Identify which cell holds the provided text, then report its (x, y) central coordinate. 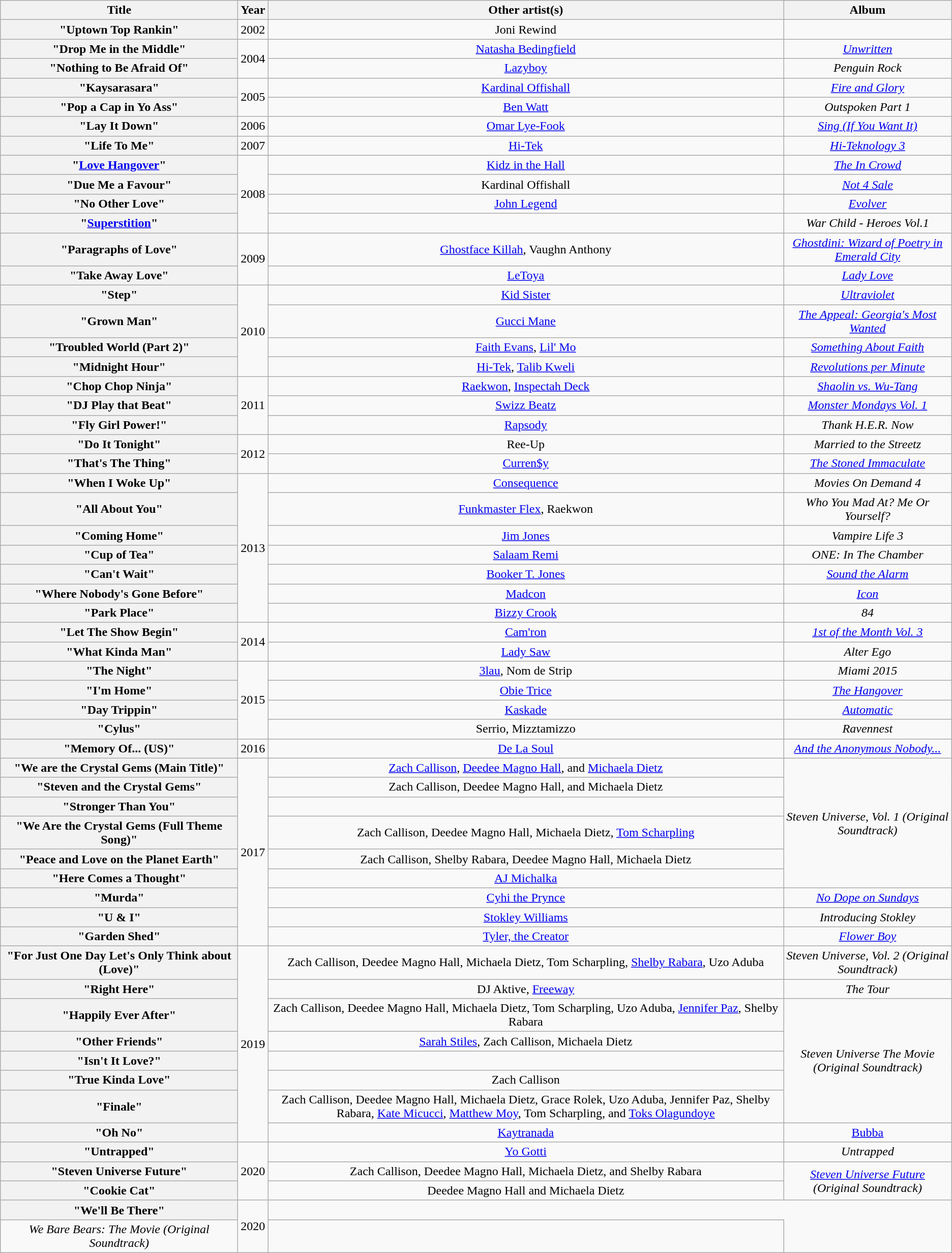
"Stronger Than You" (119, 806)
Shaolin vs. Wu-Tang (868, 386)
"U & I" (119, 917)
"Day Trippin" (119, 710)
"Due Me a Favour" (119, 184)
"Step" (119, 295)
Vampire Life 3 (868, 535)
2011 (253, 405)
ONE: In The Chamber (868, 555)
Ravennest (868, 729)
Consequence (526, 483)
Steven Universe The Movie (Original Soundtrack) (868, 1061)
"We'll Be There" (119, 1210)
"Cookie Cat" (119, 1190)
Zach Callison, Deedee Magno Hall, Michaela Dietz, and Shelby Rabara (526, 1171)
Faith Evans, Lil' Mo (526, 347)
Kaytranada (526, 1132)
"Lay It Down" (119, 126)
Steven Universe Future (Original Soundtrack) (868, 1181)
"Cylus" (119, 729)
"Love Hangover" (119, 165)
1st of the Month Vol. 3 (868, 632)
"Paragraphs of Love" (119, 249)
Serrio, Mizztamizzo (526, 729)
"We Are the Crystal Gems (Full Theme Song)" (119, 832)
Hi-Teknology 3 (868, 145)
Kidz in the Hall (526, 165)
2007 (253, 145)
2004 (253, 59)
2019 (253, 1044)
Ben Watt (526, 107)
Outspoken Part 1 (868, 107)
Raekwon, Inspectah Deck (526, 386)
AJ Michalka (526, 878)
Zach Callison, Shelby Rabara, Deedee Magno Hall, Michaela Dietz (526, 859)
Sing (If You Want It) (868, 126)
Stokley Williams (526, 917)
"Where Nobody's Gone Before" (119, 594)
Curren$y (526, 463)
3lau, Nom de Strip (526, 671)
Gucci Mane (526, 322)
"Troubled World (Part 2)" (119, 347)
The Hangover (868, 690)
Jim Jones (526, 535)
Title (119, 10)
"Murda" (119, 897)
"Peace and Love on the Planet Earth" (119, 859)
Penguin Rock (868, 68)
"Superstition" (119, 223)
Flower Boy (868, 937)
Deedee Magno Hall and Michaela Dietz (526, 1190)
"Pop a Cap in Yo Ass" (119, 107)
Kid Sister (526, 295)
Revolutions per Minute (868, 367)
84 (868, 613)
Zach Callison (526, 1080)
"All About You" (119, 509)
"Steven and the Crystal Gems" (119, 787)
And the Anonymous Nobody... (868, 748)
"What Kinda Man" (119, 652)
Bizzy Crook (526, 613)
2013 (253, 547)
"Drop Me in the Middle" (119, 49)
No Dope on Sundays (868, 897)
Hi-Tek, Talib Kweli (526, 367)
"Uptown Top Rankin" (119, 30)
"Kaysarasara" (119, 88)
Alter Ego (868, 652)
2008 (253, 194)
"For Just One Day Let's Only Think about (Love)" (119, 963)
2015 (253, 700)
"Midnight Hour" (119, 367)
"Life To Me" (119, 145)
2009 (253, 259)
"DJ Play that Beat" (119, 405)
Icon (868, 594)
Lady Saw (526, 652)
"Grown Man" (119, 322)
Something About Faith (868, 347)
Fire and Glory (868, 88)
"Here Comes a Thought" (119, 878)
"Memory Of... (US)" (119, 748)
Unwritten (868, 49)
"Isn't It Love?" (119, 1061)
"Finale" (119, 1106)
"Coming Home" (119, 535)
We Bare Bears: The Movie (Original Soundtrack) (119, 1236)
The Tour (868, 989)
The In Crowd (868, 165)
Bubba (868, 1132)
2016 (253, 748)
Evolver (868, 203)
Other artist(s) (526, 10)
Not 4 Sale (868, 184)
Who You Mad At? Me Or Yourself? (868, 509)
Ultraviolet (868, 295)
Lady Love (868, 276)
Funkmaster Flex, Raekwon (526, 509)
Hi-Tek (526, 145)
Cam'ron (526, 632)
Yo Gotti (526, 1152)
2010 (253, 331)
Obie Trice (526, 690)
Married to the Streetz (868, 444)
Ree-Up (526, 444)
"I'm Home" (119, 690)
Sarah Stiles, Zach Callison, Michaela Dietz (526, 1041)
Introducing Stokley (868, 917)
"We are the Crystal Gems (Main Title)" (119, 768)
"True Kinda Love" (119, 1080)
Rapsody (526, 425)
"Take Away Love" (119, 276)
2002 (253, 30)
"Let The Show Begin" (119, 632)
2005 (253, 97)
Monster Mondays Vol. 1 (868, 405)
Cyhi the Prynce (526, 897)
War Child - Heroes Vol.1 (868, 223)
"Chop Chop Ninja" (119, 386)
Joni Rewind (526, 30)
"Steven Universe Future" (119, 1171)
Salaam Remi (526, 555)
Miami 2015 (868, 671)
"Park Place" (119, 613)
Untrapped (868, 1152)
The Stoned Immaculate (868, 463)
2006 (253, 126)
Tyler, the Creator (526, 937)
2012 (253, 454)
"Do It Tonight" (119, 444)
"Cup of Tea" (119, 555)
Zach Callison, Deedee Magno Hall, Michaela Dietz, Tom Scharpling (526, 832)
Album (868, 10)
Zach Callison, Deedee Magno Hall, Michaela Dietz, Tom Scharpling, Shelby Rabara, Uzo Aduba (526, 963)
Natasha Bedingfield (526, 49)
2014 (253, 642)
Sound the Alarm (868, 574)
Zach Callison, Deedee Magno Hall, Michaela Dietz, Tom Scharpling, Uzo Aduba, Jennifer Paz, Shelby Rabara (526, 1015)
Booker T. Jones (526, 574)
Thank H.E.R. Now (868, 425)
"Can't Wait" (119, 574)
"No Other Love" (119, 203)
DJ Aktive, Freeway (526, 989)
Lazyboy (526, 68)
LeToya (526, 276)
Steven Universe, Vol. 2 (Original Soundtrack) (868, 963)
The Appeal: Georgia's Most Wanted (868, 322)
"Right Here" (119, 989)
Ghostdini: Wizard of Poetry in Emerald City (868, 249)
"That's The Thing" (119, 463)
"Oh No" (119, 1132)
"When I Woke Up" (119, 483)
Year (253, 10)
"Fly Girl Power!" (119, 425)
"Garden Shed" (119, 937)
"Other Friends" (119, 1041)
Automatic (868, 710)
"Untrapped" (119, 1152)
Movies On Demand 4 (868, 483)
Steven Universe, Vol. 1 (Original Soundtrack) (868, 823)
Ghostface Killah, Vaughn Anthony (526, 249)
"Happily Ever After" (119, 1015)
De La Soul (526, 748)
Omar Lye-Fook (526, 126)
"The Night" (119, 671)
John Legend (526, 203)
2017 (253, 852)
Madcon (526, 594)
Kaskade (526, 710)
Swizz Beatz (526, 405)
"Nothing to Be Afraid Of" (119, 68)
